From the cell containing the given text, extract its center point as (x, y) coordinate. 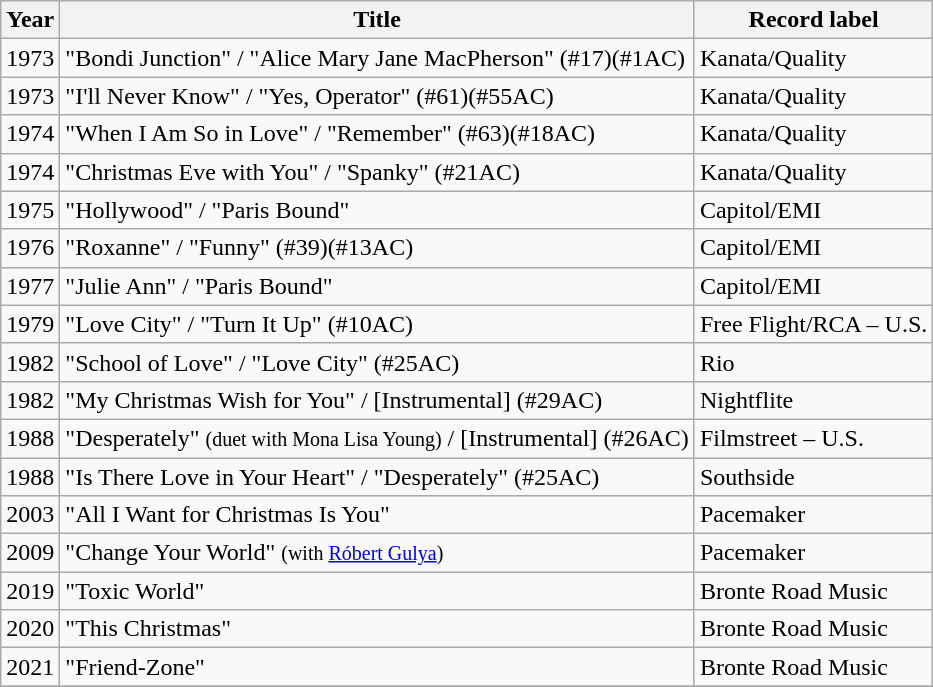
"Love City" / "Turn It Up" (#10AC) (378, 324)
"Bondi Junction" / "Alice Mary Jane MacPherson" (#17)(#1AC) (378, 58)
1979 (30, 324)
Nightflite (813, 400)
"My Christmas Wish for You" / [Instrumental] (#29AC) (378, 400)
Title (378, 20)
2021 (30, 667)
Southside (813, 477)
"Desperately" (duet with Mona Lisa Young) / [Instrumental] (#26AC) (378, 438)
"All I Want for Christmas Is You" (378, 515)
1975 (30, 210)
1976 (30, 248)
"Roxanne" / "Funny" (#39)(#13AC) (378, 248)
"Christmas Eve with You" / "Spanky" (#21AC) (378, 172)
"When I Am So in Love" / "Remember" (#63)(#18AC) (378, 134)
"Change Your World" (with Róbert Gulya) (378, 553)
"I'll Never Know" / "Yes, Operator" (#61)(#55AC) (378, 96)
Record label (813, 20)
Rio (813, 362)
"This Christmas" (378, 629)
2020 (30, 629)
2003 (30, 515)
"Julie Ann" / "Paris Bound" (378, 286)
"Is There Love in Your Heart" / "Desperately" (#25AC) (378, 477)
1977 (30, 286)
"Hollywood" / "Paris Bound" (378, 210)
"Toxic World" (378, 591)
2019 (30, 591)
Free Flight/RCA – U.S. (813, 324)
"Friend-Zone" (378, 667)
"School of Love" / "Love City" (#25AC) (378, 362)
Year (30, 20)
Filmstreet – U.S. (813, 438)
2009 (30, 553)
